For the text-containing cell, return its midpoint in (x, y) coordinate format. 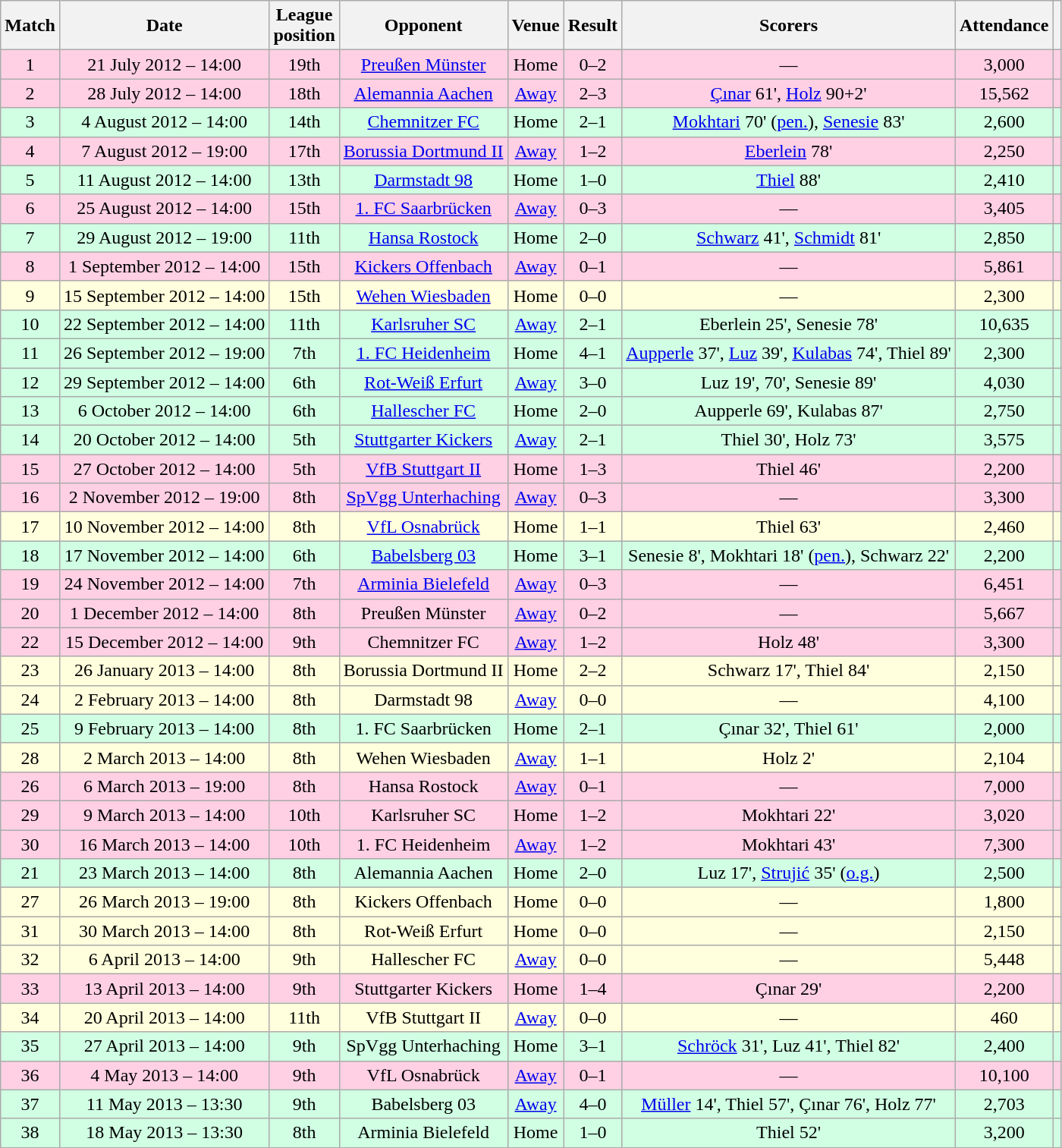
14 (30, 440)
12 (30, 382)
Mokhtari 22' (789, 815)
18 (30, 555)
Thiel 88' (789, 180)
33 (30, 989)
29 September 2012 – 14:00 (164, 382)
6 March 2013 – 19:00 (164, 786)
4 (30, 151)
Date (164, 26)
Çınar 29' (789, 989)
29 August 2012 – 19:00 (164, 237)
6,451 (1004, 584)
11 August 2012 – 14:00 (164, 180)
5,448 (1004, 960)
17 November 2012 – 14:00 (164, 555)
8 (30, 266)
36 (30, 1075)
3 (30, 122)
9 March 2013 – 14:00 (164, 815)
Thiel 30', Holz 73' (789, 440)
Thiel 52' (789, 1133)
3,575 (1004, 440)
37 (30, 1104)
32 (30, 960)
2,400 (1004, 1046)
3,000 (1004, 64)
Opponent (423, 26)
Holz 48' (789, 642)
Holz 2' (789, 757)
27 (30, 902)
Eberlein 78' (789, 151)
15 December 2012 – 14:00 (164, 642)
20 April 2013 – 14:00 (164, 1017)
16 (30, 498)
7 (30, 237)
17 (30, 527)
10 November 2012 – 14:00 (164, 527)
6 October 2012 – 14:00 (164, 411)
Eberlein 25', Senesie 78' (789, 324)
2,250 (1004, 151)
Luz 19', 70', Senesie 89' (789, 382)
2 February 2013 – 14:00 (164, 700)
25 (30, 728)
9 February 2013 – 14:00 (164, 728)
Çınar 32', Thiel 61' (789, 728)
25 August 2012 – 14:00 (164, 209)
4 May 2013 – 14:00 (164, 1075)
6 (30, 209)
1 September 2012 – 14:00 (164, 266)
Mokhtari 43' (789, 844)
3,200 (1004, 1133)
13 April 2013 – 14:00 (164, 989)
35 (30, 1046)
460 (1004, 1017)
Schwarz 41', Schmidt 81' (789, 237)
2,460 (1004, 527)
19 (30, 584)
13 (30, 411)
30 (30, 844)
7 August 2012 – 19:00 (164, 151)
3–0 (592, 382)
Thiel 63' (789, 527)
27 April 2013 – 14:00 (164, 1046)
13th (304, 180)
34 (30, 1017)
18 May 2013 – 13:30 (164, 1133)
31 (30, 931)
26 March 2013 – 19:00 (164, 902)
2,703 (1004, 1104)
23 (30, 671)
1 (30, 64)
5,861 (1004, 266)
2–3 (592, 93)
Aupperle 37', Luz 39', Kulabas 74', Thiel 89' (789, 353)
Thiel 46' (789, 469)
30 March 2013 – 14:00 (164, 931)
14th (304, 122)
4,100 (1004, 700)
Scorers (789, 26)
2,104 (1004, 757)
2,000 (1004, 728)
10,635 (1004, 324)
Mokhtari 70' (pen.), Senesie 83' (789, 122)
10 (30, 324)
2,600 (1004, 122)
10,100 (1004, 1075)
15 September 2012 – 14:00 (164, 295)
11 (30, 353)
Müller 14', Thiel 57', Çınar 76', Holz 77' (789, 1104)
5 (30, 180)
24 (30, 700)
2,410 (1004, 180)
38 (30, 1133)
7,300 (1004, 844)
26 (30, 786)
6 April 2013 – 14:00 (164, 960)
Senesie 8', Mokhtari 18' (pen.), Schwarz 22' (789, 555)
Result (592, 26)
28 July 2012 – 14:00 (164, 93)
Leagueposition (304, 26)
18th (304, 93)
21 July 2012 – 14:00 (164, 64)
2,850 (1004, 237)
28 (30, 757)
21 (30, 873)
4,030 (1004, 382)
3,020 (1004, 815)
Çınar 61', Holz 90+2' (789, 93)
Match (30, 26)
20 (30, 613)
4–1 (592, 353)
Schröck 31', Luz 41', Thiel 82' (789, 1046)
29 (30, 815)
26 January 2013 – 14:00 (164, 671)
2,750 (1004, 411)
Luz 17', Strujić 35' (o.g.) (789, 873)
2 November 2012 – 19:00 (164, 498)
4 August 2012 – 14:00 (164, 122)
1–3 (592, 469)
5,667 (1004, 613)
26 September 2012 – 19:00 (164, 353)
7,000 (1004, 786)
22 September 2012 – 14:00 (164, 324)
16 March 2013 – 14:00 (164, 844)
15,562 (1004, 93)
17th (304, 151)
15 (30, 469)
2,500 (1004, 873)
24 November 2012 – 14:00 (164, 584)
2 March 2013 – 14:00 (164, 757)
22 (30, 642)
2 (30, 93)
Venue (536, 26)
2–2 (592, 671)
27 October 2012 – 14:00 (164, 469)
19th (304, 64)
Attendance (1004, 26)
11 May 2013 – 13:30 (164, 1104)
3,405 (1004, 209)
4–0 (592, 1104)
1,800 (1004, 902)
1 December 2012 – 14:00 (164, 613)
23 March 2013 – 14:00 (164, 873)
20 October 2012 – 14:00 (164, 440)
Schwarz 17', Thiel 84' (789, 671)
9 (30, 295)
1–4 (592, 989)
Aupperle 69', Kulabas 87' (789, 411)
